Find where the given text appears and provide that cell's center as [X, Y] coordinate. 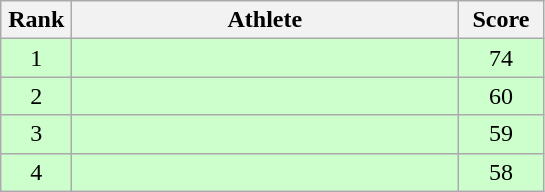
58 [501, 172]
60 [501, 96]
74 [501, 58]
3 [36, 134]
59 [501, 134]
4 [36, 172]
Rank [36, 20]
Score [501, 20]
2 [36, 96]
Athlete [265, 20]
1 [36, 58]
